Search for the cell housing the specified text and yield its (X, Y) center coordinate. 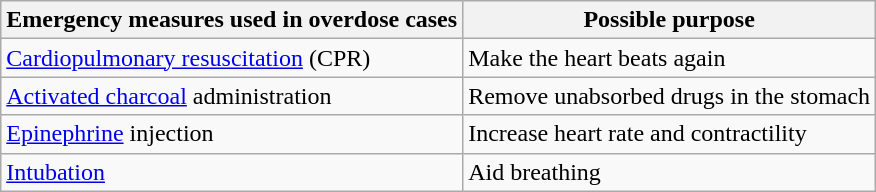
Activated charcoal administration (232, 96)
Intubation (232, 172)
Epinephrine injection (232, 134)
Make the heart beats again (670, 58)
Emergency measures used in overdose cases (232, 20)
Cardiopulmonary resuscitation (CPR) (232, 58)
Possible purpose (670, 20)
Remove unabsorbed drugs in the stomach (670, 96)
Aid breathing (670, 172)
Increase heart rate and contractility (670, 134)
